Provide the (x, y) coordinate of the cell's center where the given text is located.  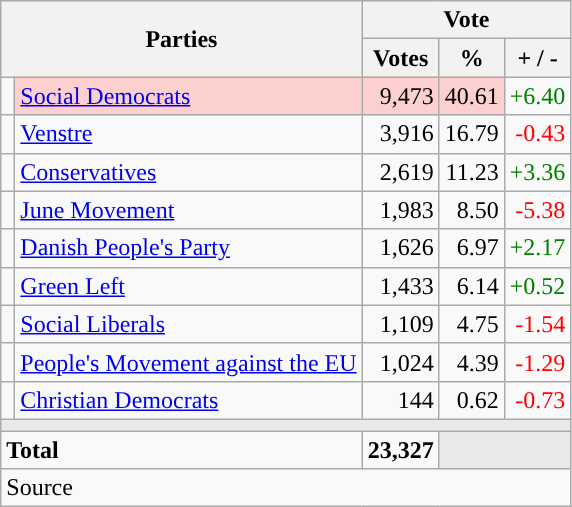
Total (182, 449)
8.50 (472, 210)
6.97 (472, 248)
+ / - (538, 58)
Social Liberals (188, 324)
23,327 (400, 449)
+6.40 (538, 96)
16.79 (472, 134)
1,983 (400, 210)
3,916 (400, 134)
4.39 (472, 362)
+0.52 (538, 286)
2,619 (400, 172)
Green Left (188, 286)
Source (286, 488)
-1.54 (538, 324)
144 (400, 400)
Parties (182, 39)
Christian Democrats (188, 400)
Social Democrats (188, 96)
6.14 (472, 286)
9,473 (400, 96)
0.62 (472, 400)
1,626 (400, 248)
-0.43 (538, 134)
Venstre (188, 134)
1,109 (400, 324)
Danish People's Party (188, 248)
% (472, 58)
Votes (400, 58)
People's Movement against the EU (188, 362)
-0.73 (538, 400)
Conservatives (188, 172)
4.75 (472, 324)
-5.38 (538, 210)
June Movement (188, 210)
+2.17 (538, 248)
-1.29 (538, 362)
+3.36 (538, 172)
40.61 (472, 96)
1,433 (400, 286)
11.23 (472, 172)
1,024 (400, 362)
Vote (466, 20)
